Extract the [X, Y] coordinate from the center of the cell holding the provided text.  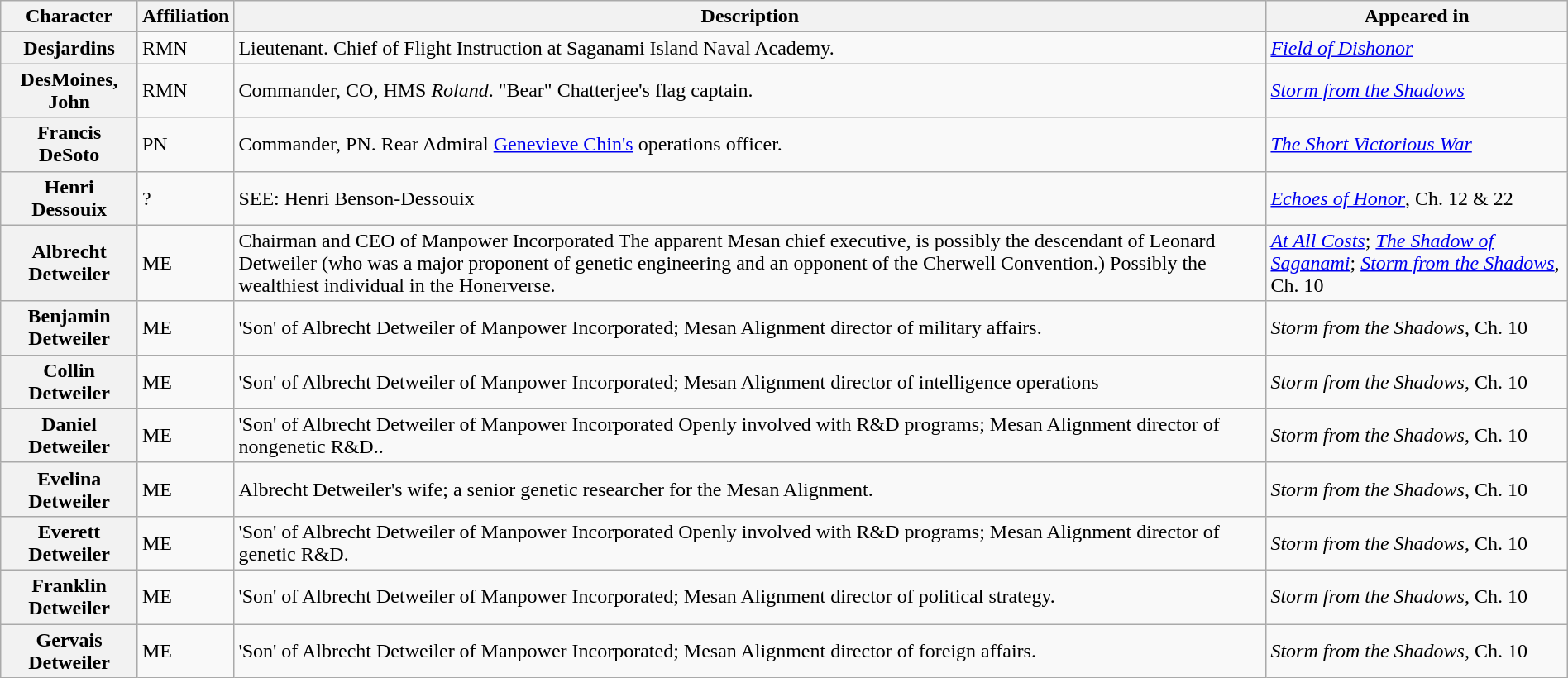
'Son' of Albrecht Detweiler of Manpower Incorporated; Mesan Alignment director of military affairs. [750, 327]
? [185, 198]
Francis DeSoto [69, 144]
Benjamin Detweiler [69, 327]
Evelina Detweiler [69, 489]
Echoes of Honor, Ch. 12 & 22 [1417, 198]
Description [750, 17]
Daniel Detweiler [69, 435]
The Short Victorious War [1417, 144]
Desjardins [69, 48]
At All Costs; The Shadow of Saganami; Storm from the Shadows, Ch. 10 [1417, 263]
Henri Dessouix [69, 198]
Affiliation [185, 17]
Albrecht Detweiler [69, 263]
Albrecht Detweiler's wife; a senior genetic researcher for the Mesan Alignment. [750, 489]
DesMoines, John [69, 91]
Gervais Detweiler [69, 650]
Field of Dishonor [1417, 48]
Character [69, 17]
Commander, CO, HMS Roland. "Bear" Chatterjee's flag captain. [750, 91]
Collin Detweiler [69, 382]
'Son' of Albrecht Detweiler of Manpower Incorporated; Mesan Alignment director of political strategy. [750, 597]
'Son' of Albrecht Detweiler of Manpower Incorporated; Mesan Alignment director of foreign affairs. [750, 650]
'Son' of Albrecht Detweiler of Manpower Incorporated Openly involved with R&D programs; Mesan Alignment director of nongenetic R&D.. [750, 435]
Lieutenant. Chief of Flight Instruction at Saganami Island Naval Academy. [750, 48]
'Son' of Albrecht Detweiler of Manpower Incorporated Openly involved with R&D programs; Mesan Alignment director of genetic R&D. [750, 542]
Commander, PN. Rear Admiral Genevieve Chin's operations officer. [750, 144]
Franklin Detweiler [69, 597]
Everett Detweiler [69, 542]
Storm from the Shadows [1417, 91]
'Son' of Albrecht Detweiler of Manpower Incorporated; Mesan Alignment director of intelligence operations [750, 382]
Appeared in [1417, 17]
SEE: Henri Benson-Dessouix [750, 198]
PN [185, 144]
